Identify which cell holds the provided text, then report its (x, y) central coordinate. 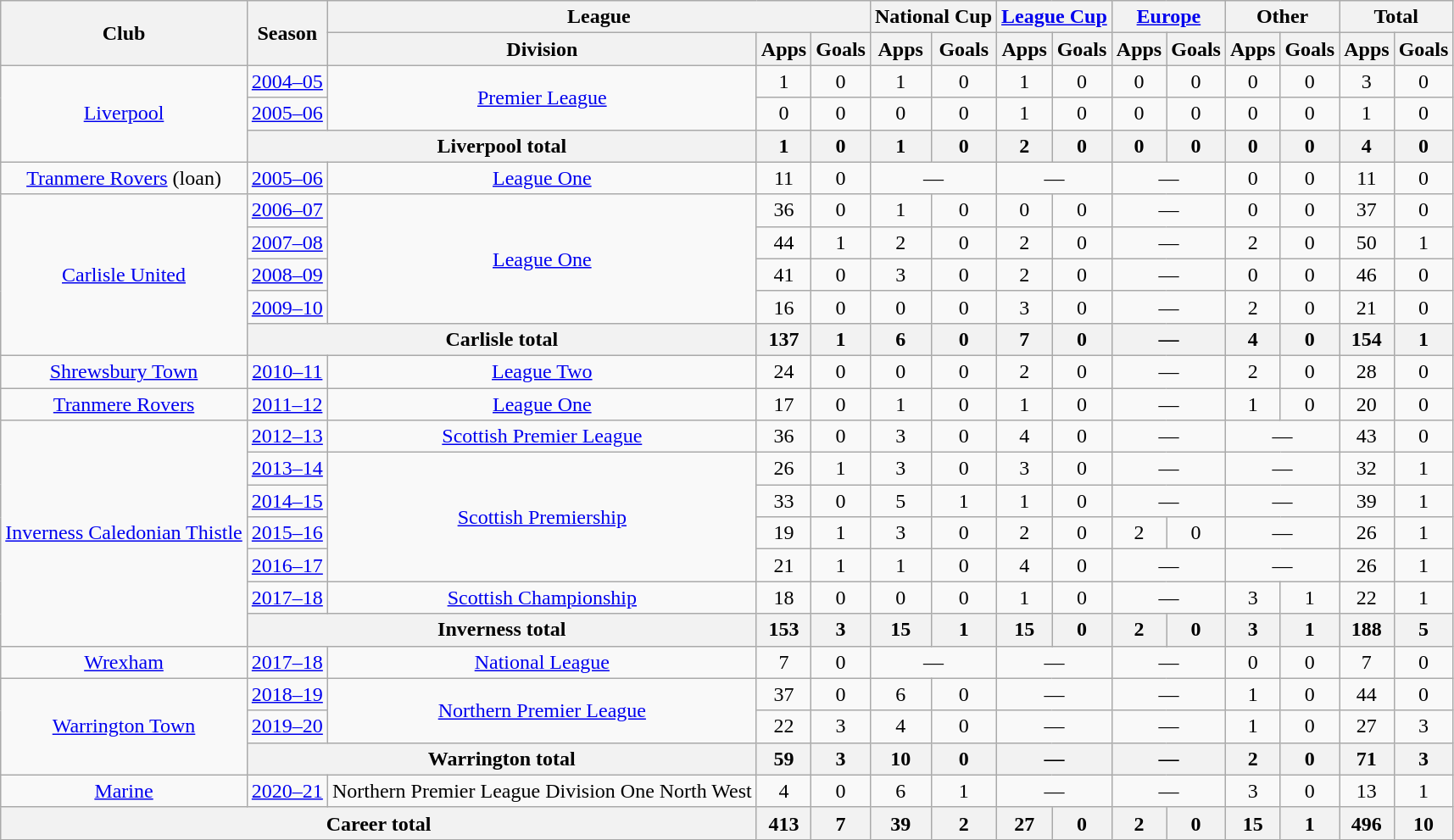
Career total (379, 823)
2004–05 (287, 81)
Northern Premier League (542, 710)
17 (783, 404)
2013–14 (287, 469)
2014–15 (287, 501)
Marine (124, 791)
496 (1367, 823)
League (599, 17)
2012–13 (287, 437)
Scottish Premier League (542, 437)
413 (783, 823)
Premier League (542, 97)
13 (1367, 791)
Season (287, 33)
Tranmere Rovers (loan) (124, 178)
33 (783, 501)
41 (783, 275)
2015–16 (287, 533)
League Cup (1055, 17)
Inverness total (502, 630)
Scottish Premiership (542, 517)
Liverpool (124, 114)
2011–12 (287, 404)
188 (1367, 630)
71 (1367, 759)
16 (783, 307)
24 (783, 371)
46 (1367, 275)
Warrington total (502, 759)
2008–09 (287, 275)
20 (1367, 404)
28 (1367, 371)
Inverness Caledonian Thistle (124, 533)
153 (783, 630)
18 (783, 598)
Shrewsbury Town (124, 371)
Carlisle total (502, 339)
Europe (1168, 17)
43 (1367, 437)
32 (1367, 469)
Warrington Town (124, 726)
National Cup (933, 17)
59 (783, 759)
League Two (542, 371)
Other (1282, 17)
Northern Premier League Division One North West (542, 791)
2019–20 (287, 726)
2009–10 (287, 307)
2018–19 (287, 694)
Total (1396, 17)
154 (1367, 339)
Division (542, 49)
National League (542, 662)
Club (124, 33)
137 (783, 339)
2007–08 (287, 242)
Carlisle United (124, 275)
Wrexham (124, 662)
Scottish Championship (542, 598)
2016–17 (287, 565)
50 (1367, 242)
2020–21 (287, 791)
Liverpool total (502, 146)
2010–11 (287, 371)
19 (783, 533)
Tranmere Rovers (124, 404)
2006–07 (287, 210)
